Locate the cell with the specified text and output its [x, y] center coordinate. 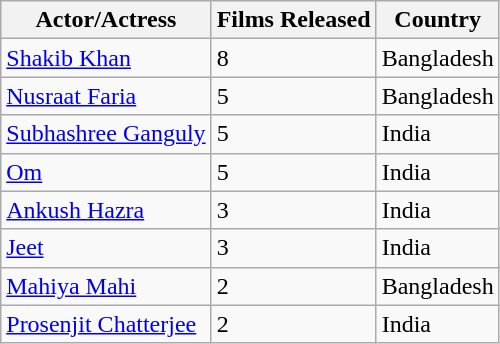
Ankush Hazra [106, 210]
Jeet [106, 248]
Om [106, 172]
8 [294, 58]
Films Released [294, 20]
Mahiya Mahi [106, 286]
Subhashree Ganguly [106, 134]
Country [438, 20]
Prosenjit Chatterjee [106, 324]
Nusraat Faria [106, 96]
Actor/Actress [106, 20]
Shakib Khan [106, 58]
